Scan for the cell matching the given text and deliver its (x, y) coordinate at center. 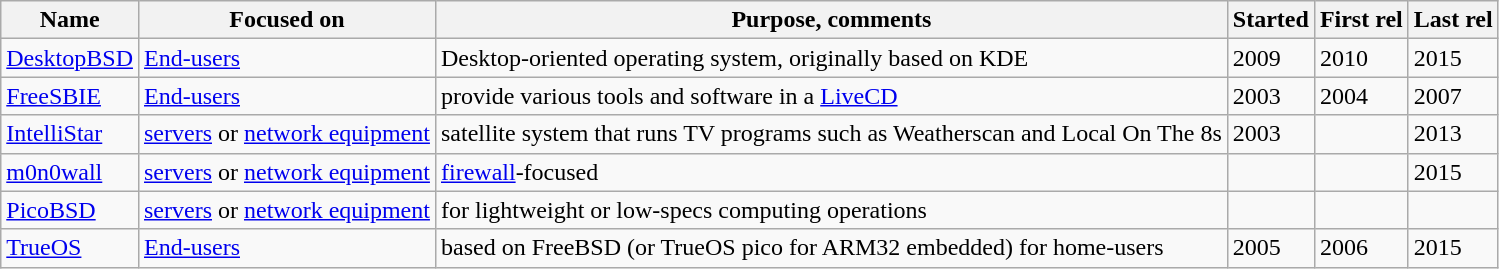
Focused on (286, 20)
based on FreeBSD (or TrueOS pico for ARM32 embedded) for home-users (831, 248)
DesktopBSD (70, 58)
2006 (1361, 248)
IntelliStar (70, 134)
Last rel (1453, 20)
satellite system that runs TV programs such as Weatherscan and Local On The 8s (831, 134)
Purpose, comments (831, 20)
Desktop-oriented operating system, originally based on KDE (831, 58)
First rel (1361, 20)
2004 (1361, 96)
firewall-focused (831, 172)
Started (1270, 20)
FreeSBIE (70, 96)
PicoBSD (70, 210)
2013 (1453, 134)
TrueOS (70, 248)
2010 (1361, 58)
provide various tools and software in a LiveCD (831, 96)
m0n0wall (70, 172)
2005 (1270, 248)
for lightweight or low-specs computing operations (831, 210)
2009 (1270, 58)
Name (70, 20)
2007 (1453, 96)
